Scan for the cell matching the given text and deliver its (X, Y) coordinate at center. 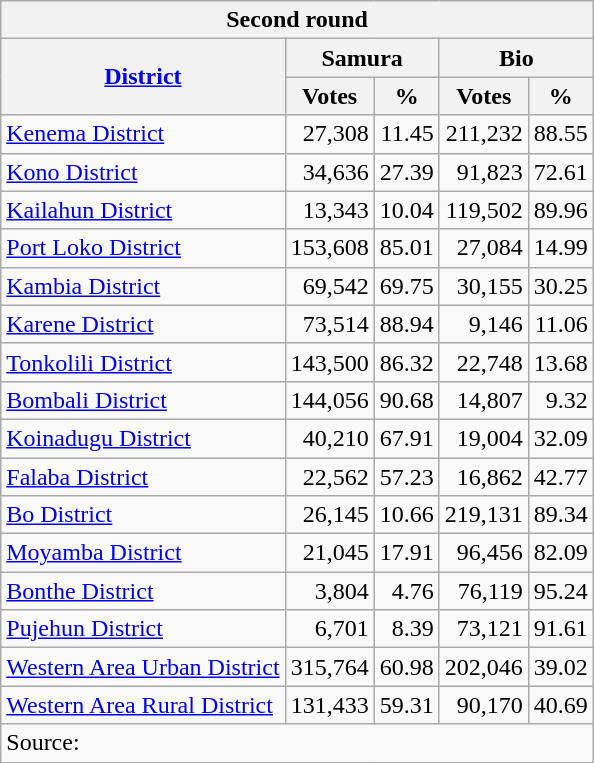
88.55 (560, 134)
22,562 (330, 477)
21,045 (330, 553)
11.45 (406, 134)
30,155 (484, 286)
27,308 (330, 134)
131,433 (330, 705)
Source: (298, 743)
Kono District (143, 172)
8.39 (406, 629)
42.77 (560, 477)
95.24 (560, 591)
32.09 (560, 438)
91,823 (484, 172)
4.76 (406, 591)
22,748 (484, 362)
315,764 (330, 667)
119,502 (484, 210)
13,343 (330, 210)
Falaba District (143, 477)
211,232 (484, 134)
27.39 (406, 172)
153,608 (330, 248)
Western Area Urban District (143, 667)
39.02 (560, 667)
Pujehun District (143, 629)
Karene District (143, 324)
27,084 (484, 248)
86.32 (406, 362)
202,046 (484, 667)
143,500 (330, 362)
Western Area Rural District (143, 705)
Bo District (143, 515)
3,804 (330, 591)
Bio (516, 58)
85.01 (406, 248)
219,131 (484, 515)
Bombali District (143, 400)
59.31 (406, 705)
60.98 (406, 667)
57.23 (406, 477)
Moyamba District (143, 553)
Kenema District (143, 134)
District (143, 77)
16,862 (484, 477)
88.94 (406, 324)
Samura (362, 58)
96,456 (484, 553)
Second round (298, 20)
30.25 (560, 286)
90.68 (406, 400)
17.91 (406, 553)
6,701 (330, 629)
76,119 (484, 591)
82.09 (560, 553)
14,807 (484, 400)
Kambia District (143, 286)
144,056 (330, 400)
Port Loko District (143, 248)
91.61 (560, 629)
Kailahun District (143, 210)
40.69 (560, 705)
73,121 (484, 629)
Tonkolili District (143, 362)
10.66 (406, 515)
40,210 (330, 438)
89.34 (560, 515)
67.91 (406, 438)
73,514 (330, 324)
9,146 (484, 324)
11.06 (560, 324)
Bonthe District (143, 591)
69,542 (330, 286)
34,636 (330, 172)
72.61 (560, 172)
90,170 (484, 705)
13.68 (560, 362)
69.75 (406, 286)
19,004 (484, 438)
26,145 (330, 515)
10.04 (406, 210)
14.99 (560, 248)
89.96 (560, 210)
9.32 (560, 400)
Koinadugu District (143, 438)
